Search for the cell housing the specified text and yield its (X, Y) center coordinate. 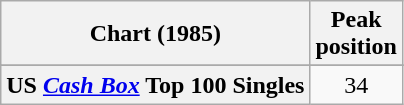
34 (356, 85)
US Cash Box Top 100 Singles (156, 85)
Chart (1985) (156, 34)
Peakposition (356, 34)
